Provide the [X, Y] coordinate of the cell's center where the given text is located.  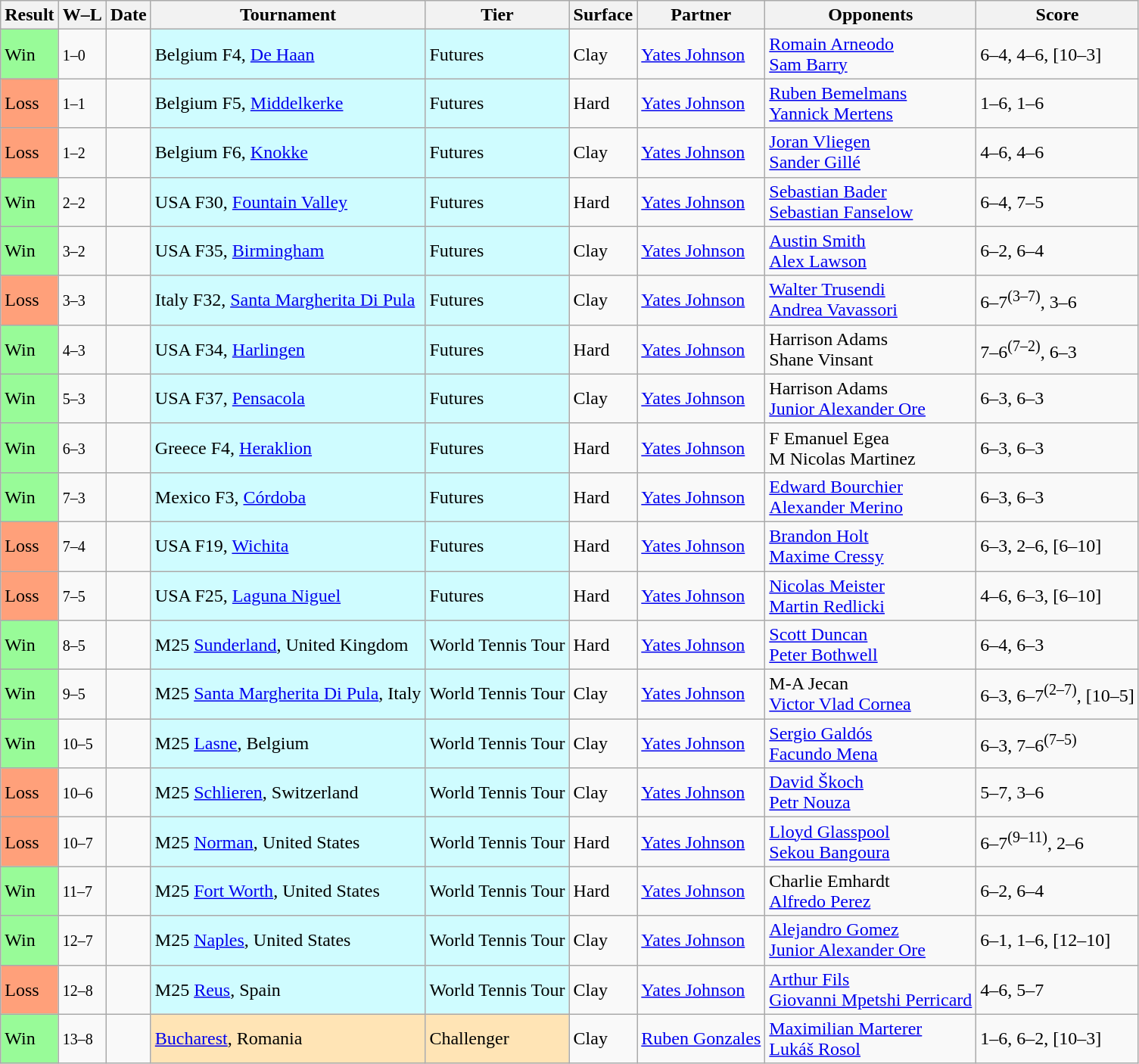
5–3 [82, 398]
10–6 [82, 793]
Charlie Emhardt Alfredo Perez [870, 891]
7–6(7–2), 6–3 [1057, 350]
M25 Fort Worth, United States [288, 891]
3–3 [82, 300]
6–4, 7–5 [1057, 201]
6–7(9–11), 2–6 [1057, 842]
Belgium F6, Knokke [288, 153]
USA F34, Harlingen [288, 350]
Edward Bourchier Alexander Merino [870, 496]
USA F30, Fountain Valley [288, 201]
9–5 [82, 695]
1–6, 1–6 [1057, 103]
Lloyd Glasspool Sekou Bangoura [870, 842]
USA F37, Pensacola [288, 398]
2–2 [82, 201]
11–7 [82, 891]
USA F25, Laguna Niguel [288, 595]
1–2 [82, 153]
4–6, 4–6 [1057, 153]
6–4, 6–3 [1057, 645]
M25 Norman, United States [288, 842]
M25 Reus, Spain [288, 990]
Ruben Gonzales [701, 1038]
10–7 [82, 842]
1–6, 6–2, [10–3] [1057, 1038]
Joran Vliegen Sander Gillé [870, 153]
F Emanuel Egea M Nicolas Martinez [870, 448]
7–4 [82, 546]
Surface [603, 15]
Belgium F5, Middelkerke [288, 103]
Tier [497, 15]
M25 Schlieren, Switzerland [288, 793]
Walter Trusendi Andrea Vavassori [870, 300]
6–7(3–7), 3–6 [1057, 300]
Score [1057, 15]
Opponents [870, 15]
7–3 [82, 496]
Harrison Adams Shane Vinsant [870, 350]
Tournament [288, 15]
Brandon Holt Maxime Cressy [870, 546]
8–5 [82, 645]
Arthur Fils Giovanni Mpetshi Perricard [870, 990]
13–8 [82, 1038]
USA F35, Birmingham [288, 251]
Nicolas Meister Martin Redlicki [870, 595]
M25 Sunderland, United Kingdom [288, 645]
12–8 [82, 990]
4–3 [82, 350]
M25 Naples, United States [288, 940]
M-A Jecan Victor Vlad Cornea [870, 695]
1–0 [82, 54]
Scott Duncan Peter Bothwell [870, 645]
4–6, 5–7 [1057, 990]
W–L [82, 15]
4–6, 6–3, [6–10] [1057, 595]
Maximilian Marterer Lukáš Rosol [870, 1038]
Result [30, 15]
USA F19, Wichita [288, 546]
6–3, 6–7(2–7), [10–5] [1057, 695]
Sergio Galdós Facundo Mena [870, 743]
Date [129, 15]
6–1, 1–6, [12–10] [1057, 940]
6–3 [82, 448]
6–3, 2–6, [6–10] [1057, 546]
M25 Santa Margherita Di Pula, Italy [288, 695]
Challenger [497, 1038]
7–5 [82, 595]
Partner [701, 15]
Romain Arneodo Sam Barry [870, 54]
Mexico F3, Córdoba [288, 496]
Italy F32, Santa Margherita Di Pula [288, 300]
1–1 [82, 103]
12–7 [82, 940]
3–2 [82, 251]
6–4, 4–6, [10–3] [1057, 54]
Bucharest, Romania [288, 1038]
5–7, 3–6 [1057, 793]
Greece F4, Heraklion [288, 448]
Austin Smith Alex Lawson [870, 251]
Ruben Bemelmans Yannick Mertens [870, 103]
Alejandro Gomez Junior Alexander Ore [870, 940]
Harrison Adams Junior Alexander Ore [870, 398]
M25 Lasne, Belgium [288, 743]
Sebastian Bader Sebastian Fanselow [870, 201]
Belgium F4, De Haan [288, 54]
David Škoch Petr Nouza [870, 793]
10–5 [82, 743]
6–3, 7–6(7–5) [1057, 743]
